Output the (X, Y) coordinate of the center of the cell containing the given text.  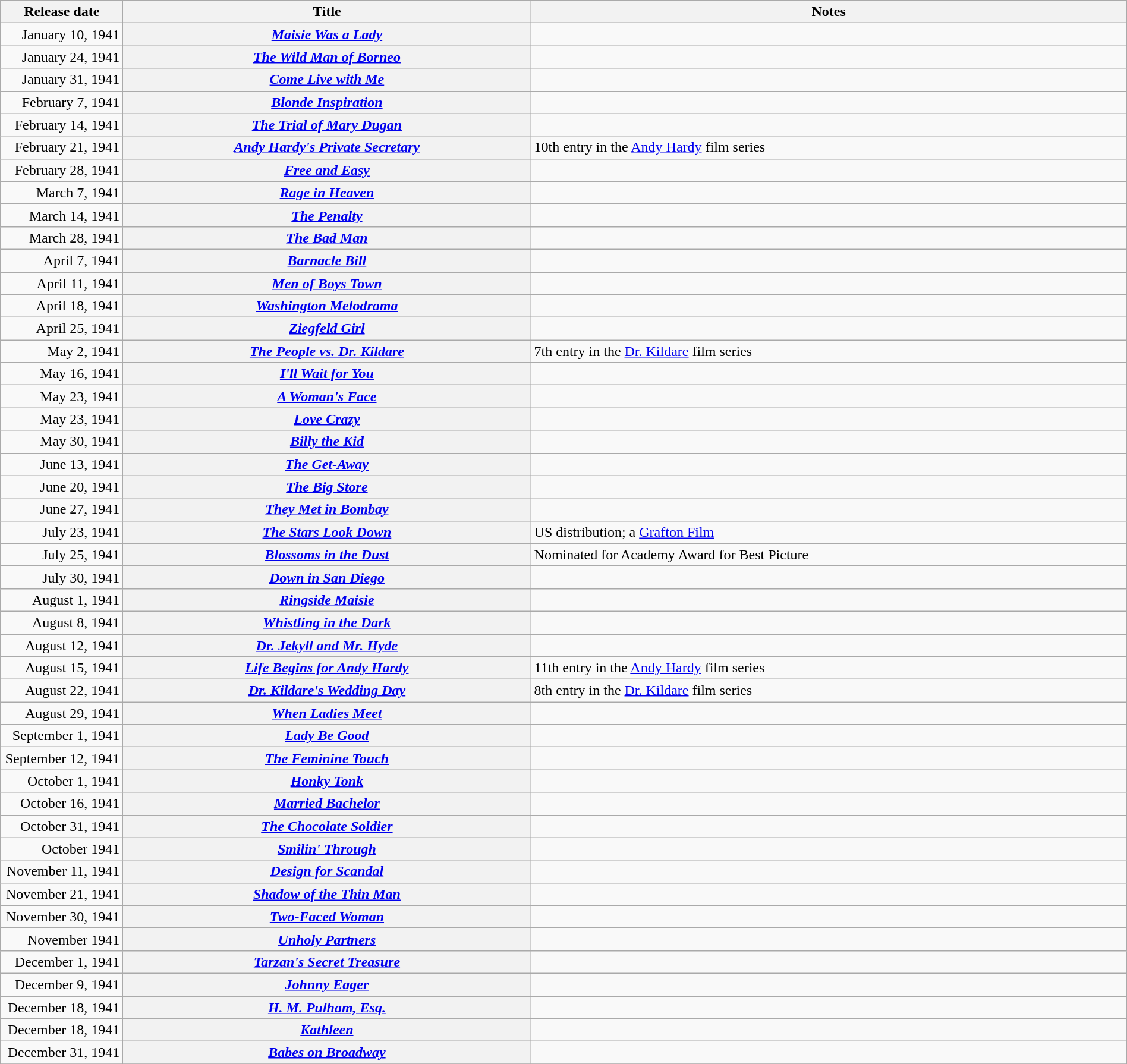
Billy the Kid (327, 442)
The Get-Away (327, 464)
August 22, 1941 (62, 691)
July 30, 1941 (62, 577)
January 31, 1941 (62, 80)
Babes on Broadway (327, 1053)
They Met in Bombay (327, 509)
April 11, 1941 (62, 284)
The Feminine Touch (327, 758)
Maisie Was a Lady (327, 34)
February 7, 1941 (62, 102)
Johnny Eager (327, 984)
September 12, 1941 (62, 758)
June 27, 1941 (62, 509)
8th entry in the Dr. Kildare film series (829, 691)
Shadow of the Thin Man (327, 894)
Design for Scandal (327, 871)
Dr. Kildare's Wedding Day (327, 691)
Notes (829, 12)
The People vs. Dr. Kildare (327, 351)
October 1941 (62, 849)
H. M. Pulham, Esq. (327, 1008)
July 23, 1941 (62, 532)
Nominated for Academy Award for Best Picture (829, 555)
July 25, 1941 (62, 555)
August 29, 1941 (62, 713)
May 16, 1941 (62, 374)
Washington Melodrama (327, 306)
Two-Faced Woman (327, 917)
The Wild Man of Borneo (327, 57)
Come Live with Me (327, 80)
March 28, 1941 (62, 238)
March 7, 1941 (62, 193)
When Ladies Meet (327, 713)
The Trial of Mary Dugan (327, 125)
August 12, 1941 (62, 645)
Men of Boys Town (327, 284)
September 1, 1941 (62, 736)
August 8, 1941 (62, 622)
The Bad Man (327, 238)
November 1941 (62, 939)
April 18, 1941 (62, 306)
June 20, 1941 (62, 487)
Unholy Partners (327, 939)
Honky Tonk (327, 781)
January 24, 1941 (62, 57)
Blonde Inspiration (327, 102)
Whistling in the Dark (327, 622)
Ziegfeld Girl (327, 329)
The Penalty (327, 215)
I'll Wait for You (327, 374)
May 30, 1941 (62, 442)
The Big Store (327, 487)
June 13, 1941 (62, 464)
March 14, 1941 (62, 215)
October 16, 1941 (62, 804)
Love Crazy (327, 419)
January 10, 1941 (62, 34)
Married Bachelor (327, 804)
Barnacle Bill (327, 260)
Kathleen (327, 1030)
Ringside Maisie (327, 600)
Rage in Heaven (327, 193)
December 31, 1941 (62, 1053)
7th entry in the Dr. Kildare film series (829, 351)
The Stars Look Down (327, 532)
October 1, 1941 (62, 781)
Life Begins for Andy Hardy (327, 668)
February 28, 1941 (62, 170)
Andy Hardy's Private Secretary (327, 147)
US distribution; a Grafton Film (829, 532)
Free and Easy (327, 170)
Down in San Diego (327, 577)
May 2, 1941 (62, 351)
Tarzan's Secret Treasure (327, 962)
Release date (62, 12)
11th entry in the Andy Hardy film series (829, 668)
Dr. Jekyll and Mr. Hyde (327, 645)
August 1, 1941 (62, 600)
November 30, 1941 (62, 917)
August 15, 1941 (62, 668)
April 25, 1941 (62, 329)
Lady Be Good (327, 736)
December 1, 1941 (62, 962)
10th entry in the Andy Hardy film series (829, 147)
Blossoms in the Dust (327, 555)
February 21, 1941 (62, 147)
Title (327, 12)
December 9, 1941 (62, 984)
A Woman's Face (327, 396)
The Chocolate Soldier (327, 826)
Smilin' Through (327, 849)
November 21, 1941 (62, 894)
April 7, 1941 (62, 260)
November 11, 1941 (62, 871)
October 31, 1941 (62, 826)
February 14, 1941 (62, 125)
